Output the [x, y] coordinate of the center of the cell containing the given text.  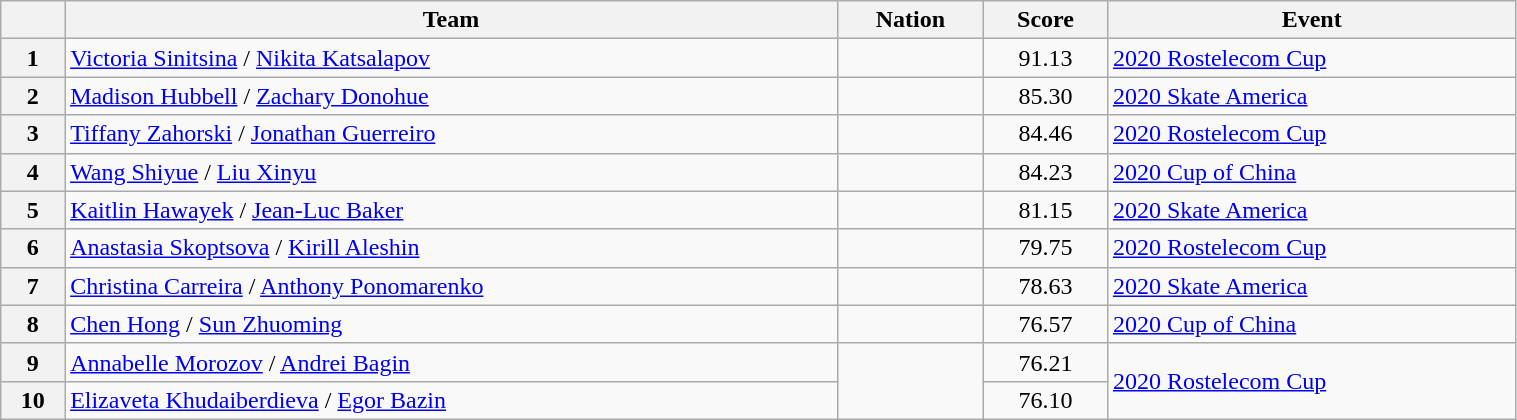
2 [33, 96]
3 [33, 134]
9 [33, 362]
1 [33, 58]
81.15 [1046, 210]
76.10 [1046, 400]
78.63 [1046, 286]
Score [1046, 20]
Elizaveta Khudaiberdieva / Egor Bazin [452, 400]
Christina Carreira / Anthony Ponomarenko [452, 286]
Madison Hubbell / Zachary Donohue [452, 96]
76.21 [1046, 362]
Tiffany Zahorski / Jonathan Guerreiro [452, 134]
76.57 [1046, 324]
Chen Hong / Sun Zhuoming [452, 324]
79.75 [1046, 248]
85.30 [1046, 96]
Annabelle Morozov / Andrei Bagin [452, 362]
Victoria Sinitsina / Nikita Katsalapov [452, 58]
Nation [910, 20]
Team [452, 20]
Wang Shiyue / Liu Xinyu [452, 172]
Kaitlin Hawayek / Jean-Luc Baker [452, 210]
91.13 [1046, 58]
Anastasia Skoptsova / Kirill Aleshin [452, 248]
5 [33, 210]
6 [33, 248]
4 [33, 172]
8 [33, 324]
Event [1312, 20]
84.46 [1046, 134]
84.23 [1046, 172]
7 [33, 286]
10 [33, 400]
